Determine the [x, y] coordinate at the center of the cell enclosing the given text.  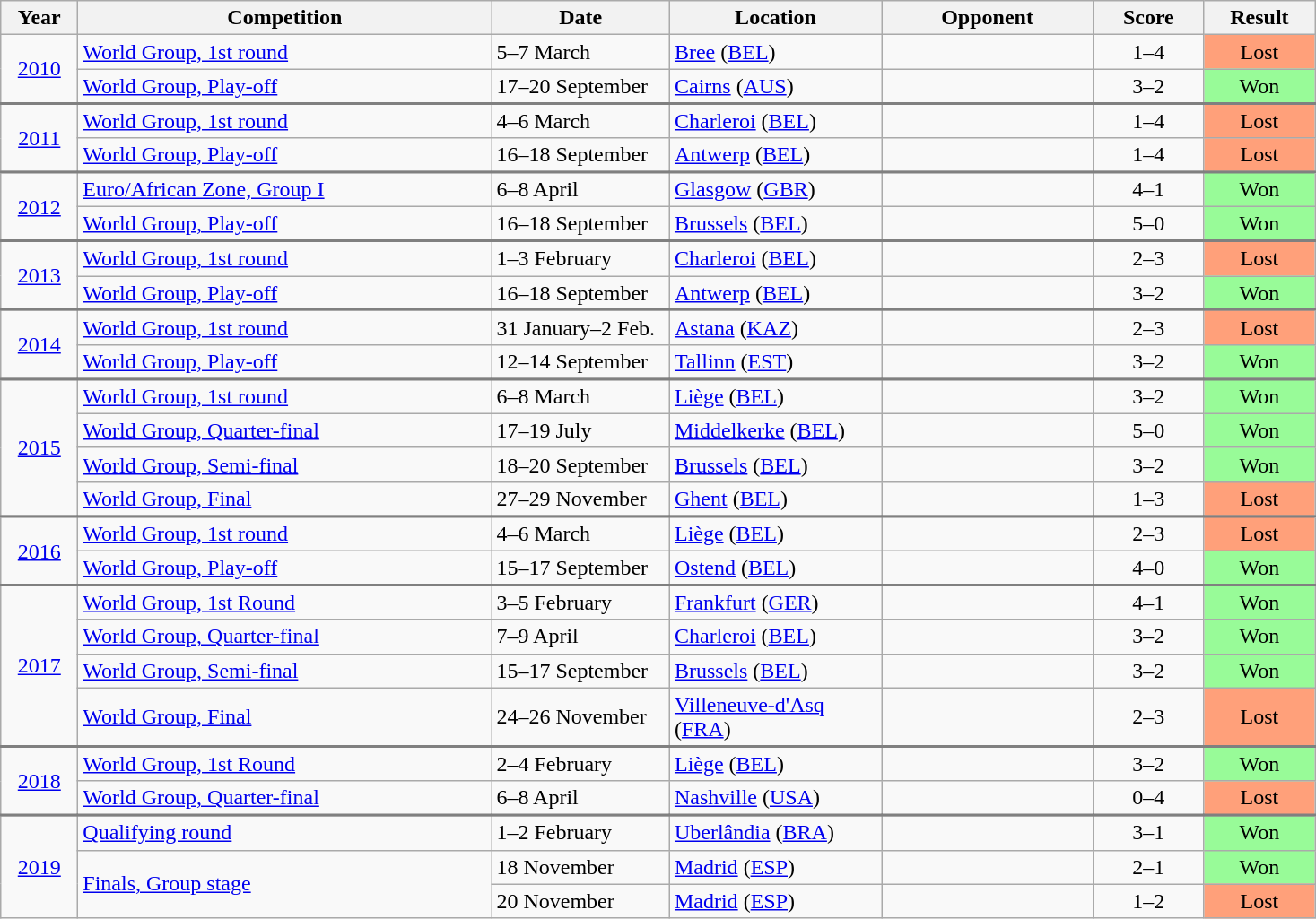
2015 [39, 446]
Uberlândia (BRA) [775, 832]
12–14 September [581, 361]
1–2 February [581, 832]
27–29 November [581, 499]
17–20 September [581, 86]
Astana (KAZ) [775, 328]
Competition [285, 18]
2011 [39, 138]
Cairns (AUS) [775, 86]
Euro/African Zone, Group I [285, 190]
2013 [39, 276]
Date [581, 18]
Qualifying round [285, 832]
0–4 [1149, 798]
Finals, Group stage [285, 884]
Bree (BEL) [775, 52]
1–3 February [581, 258]
2012 [39, 206]
Ostend (BEL) [775, 568]
18–20 September [581, 464]
1–2 [1149, 901]
1–3 [1149, 499]
31 January–2 Feb. [581, 328]
5–7 March [581, 52]
Score [1149, 18]
2017 [39, 665]
18 November [581, 867]
Glasgow (GBR) [775, 190]
2019 [39, 866]
2014 [39, 344]
24–26 November [581, 717]
20 November [581, 901]
Opponent [987, 18]
Middelkerke (BEL) [775, 430]
Year [39, 18]
Result [1259, 18]
4–0 [1149, 568]
2–4 February [581, 764]
2010 [39, 69]
17–19 July [581, 430]
2016 [39, 551]
2–1 [1149, 867]
2018 [39, 780]
6–8 March [581, 396]
7–9 April [581, 637]
Tallinn (EST) [775, 361]
Frankfurt (GER) [775, 603]
3–5 February [581, 603]
3–1 [1149, 832]
Ghent (BEL) [775, 499]
Villeneuve-d'Asq (FRA) [775, 717]
Nashville (USA) [775, 798]
Location [775, 18]
